Search for the cell housing the specified text and yield its [X, Y] center coordinate. 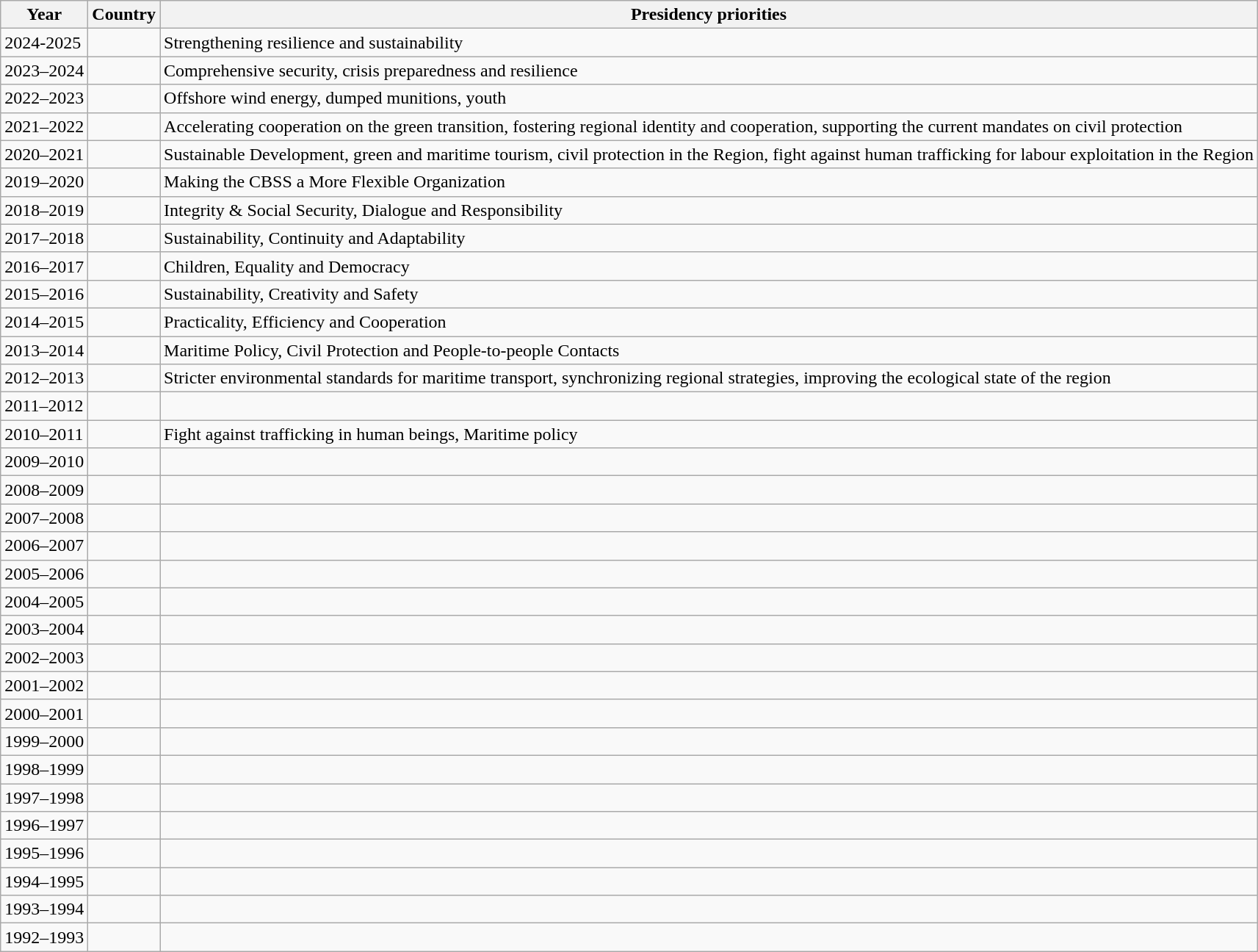
2017–2018 [44, 238]
2001–2002 [44, 685]
2019–2020 [44, 182]
2010–2011 [44, 434]
2015–2016 [44, 294]
Practicality, Efficiency and Cooperation [709, 322]
1999–2000 [44, 741]
2024-2025 [44, 43]
Accelerating cooperation on the green transition, fostering regional identity and cooperation, supporting the current mandates on civil protection [709, 126]
Sustainability, Creativity and Safety [709, 294]
Year [44, 15]
2002–2003 [44, 657]
1996–1997 [44, 826]
Offshore wind energy, dumped munitions, youth [709, 98]
Sustainability, Continuity and Adaptability [709, 238]
2008–2009 [44, 490]
2013–2014 [44, 350]
1992–1993 [44, 937]
2005–2006 [44, 574]
1995–1996 [44, 854]
1993–1994 [44, 909]
Strengthening resilience and sustainability [709, 43]
2003–2004 [44, 630]
Comprehensive security, crisis preparedness and resilience [709, 71]
Making the CBSS a More Flexible Organization [709, 182]
2023–2024 [44, 71]
2018–2019 [44, 210]
2014–2015 [44, 322]
Maritime Policy, Civil Protection and People-to-people Contacts [709, 350]
1998–1999 [44, 769]
2020–2021 [44, 154]
1994–1995 [44, 881]
Presidency priorities [709, 15]
2012–2013 [44, 378]
2022–2023 [44, 98]
2011–2012 [44, 406]
2006–2007 [44, 546]
2000–2001 [44, 713]
2009–2010 [44, 462]
2004–2005 [44, 602]
Stricter environmental standards for maritime transport, synchronizing regional strategies, improving the ecological state of the region [709, 378]
Integrity & Social Security, Dialogue and Responsibility [709, 210]
1997–1998 [44, 797]
Country [124, 15]
Fight against trafficking in human beings, Maritime policy [709, 434]
2021–2022 [44, 126]
2016–2017 [44, 266]
Children, Equality and Democracy [709, 266]
2007–2008 [44, 518]
